Detect which cell encompasses the target text, then output its (X, Y) center coordinate. 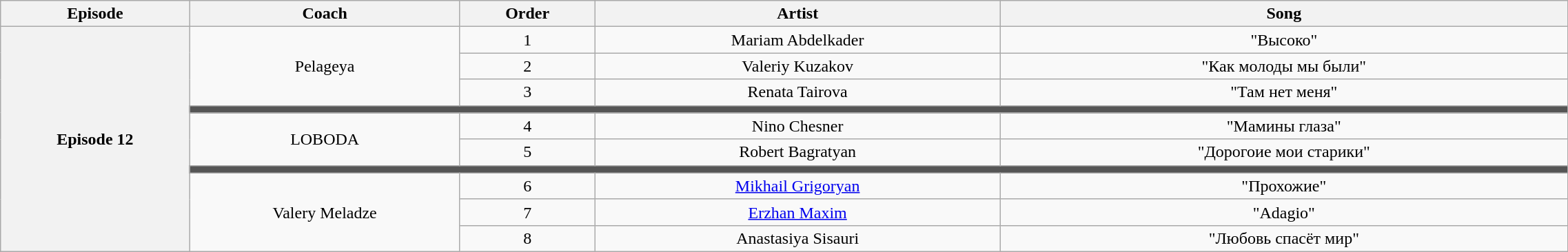
Robert Bagratyan (797, 152)
Erzhan Maxim (797, 212)
Mariam Abdelkader (797, 40)
Order (527, 14)
Valery Meladze (325, 212)
4 (527, 126)
"Adagio" (1283, 212)
Valeriy Kuzakov (797, 66)
Mikhail Grigoryan (797, 186)
"Прохожие" (1283, 186)
LOBODA (325, 139)
Nino Chesner (797, 126)
Coach (325, 14)
5 (527, 152)
8 (527, 238)
Episode (95, 14)
"Дорогоие мои старики" (1283, 152)
Episode 12 (95, 139)
Anastasiya Sisauri (797, 238)
"Как молоды мы были" (1283, 66)
Song (1283, 14)
"Высоко" (1283, 40)
"Любовь спасёт мир" (1283, 238)
2 (527, 66)
Artist (797, 14)
"Там нет меня" (1283, 92)
3 (527, 92)
"Мамины глаза" (1283, 126)
7 (527, 212)
1 (527, 40)
6 (527, 186)
Renata Tairova (797, 92)
Pelageya (325, 66)
